Locate the cell with the specified text and output its [x, y] center coordinate. 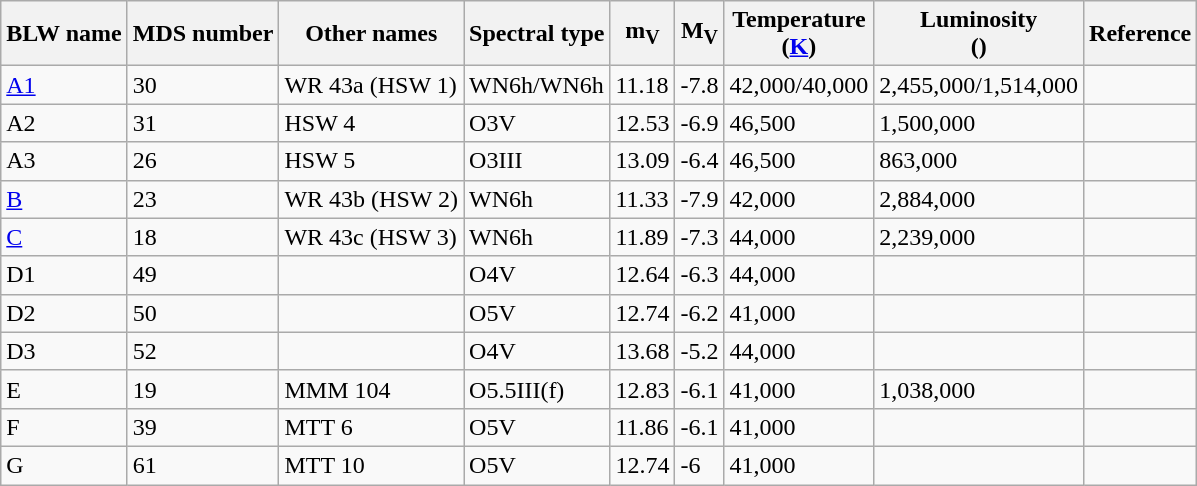
30 [203, 85]
E [64, 389]
1,500,000 [979, 123]
MTT 10 [372, 465]
39 [203, 427]
O5.5III(f) [537, 389]
13.68 [642, 351]
-6 [700, 465]
-7.9 [700, 199]
19 [203, 389]
61 [203, 465]
42,000 [799, 199]
G [64, 465]
49 [203, 275]
12.83 [642, 389]
-6.3 [700, 275]
D3 [64, 351]
Spectral type [537, 34]
23 [203, 199]
42,000/40,000 [799, 85]
863,000 [979, 161]
2,239,000 [979, 237]
18 [203, 237]
O3V [537, 123]
11.89 [642, 237]
-6.4 [700, 161]
2,884,000 [979, 199]
Other names [372, 34]
F [64, 427]
A1 [64, 85]
-6.9 [700, 123]
52 [203, 351]
A3 [64, 161]
MMM 104 [372, 389]
11.86 [642, 427]
26 [203, 161]
WR 43c (HSW 3) [372, 237]
WR 43a (HSW 1) [372, 85]
D1 [64, 275]
MDS number [203, 34]
Luminosity() [979, 34]
2,455,000/1,514,000 [979, 85]
D2 [64, 313]
O3III [537, 161]
WR 43b (HSW 2) [372, 199]
11.33 [642, 199]
1,038,000 [979, 389]
-5.2 [700, 351]
Temperature(K) [799, 34]
BLW name [64, 34]
-6.2 [700, 313]
A2 [64, 123]
11.18 [642, 85]
HSW 4 [372, 123]
MV [700, 34]
-7.8 [700, 85]
Reference [1140, 34]
12.64 [642, 275]
WN6h/WN6h [537, 85]
12.53 [642, 123]
MTT 6 [372, 427]
-7.3 [700, 237]
13.09 [642, 161]
C [64, 237]
HSW 5 [372, 161]
mV [642, 34]
31 [203, 123]
50 [203, 313]
B [64, 199]
